From the cell containing the given text, extract its center point as [X, Y] coordinate. 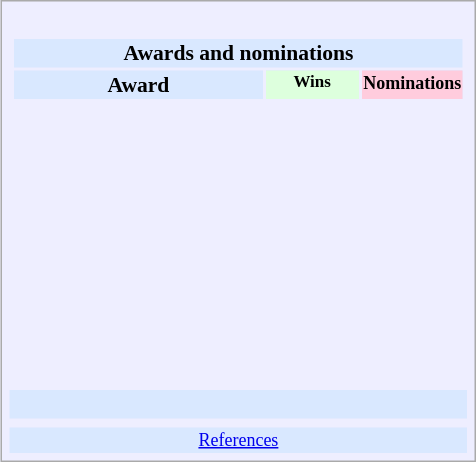
Nominations [412, 84]
Awards and nominations [238, 53]
Award [138, 84]
Awards and nominations Award Wins Nominations [239, 198]
References [239, 440]
Wins [312, 84]
